Search for the cell housing the specified text and yield its (X, Y) center coordinate. 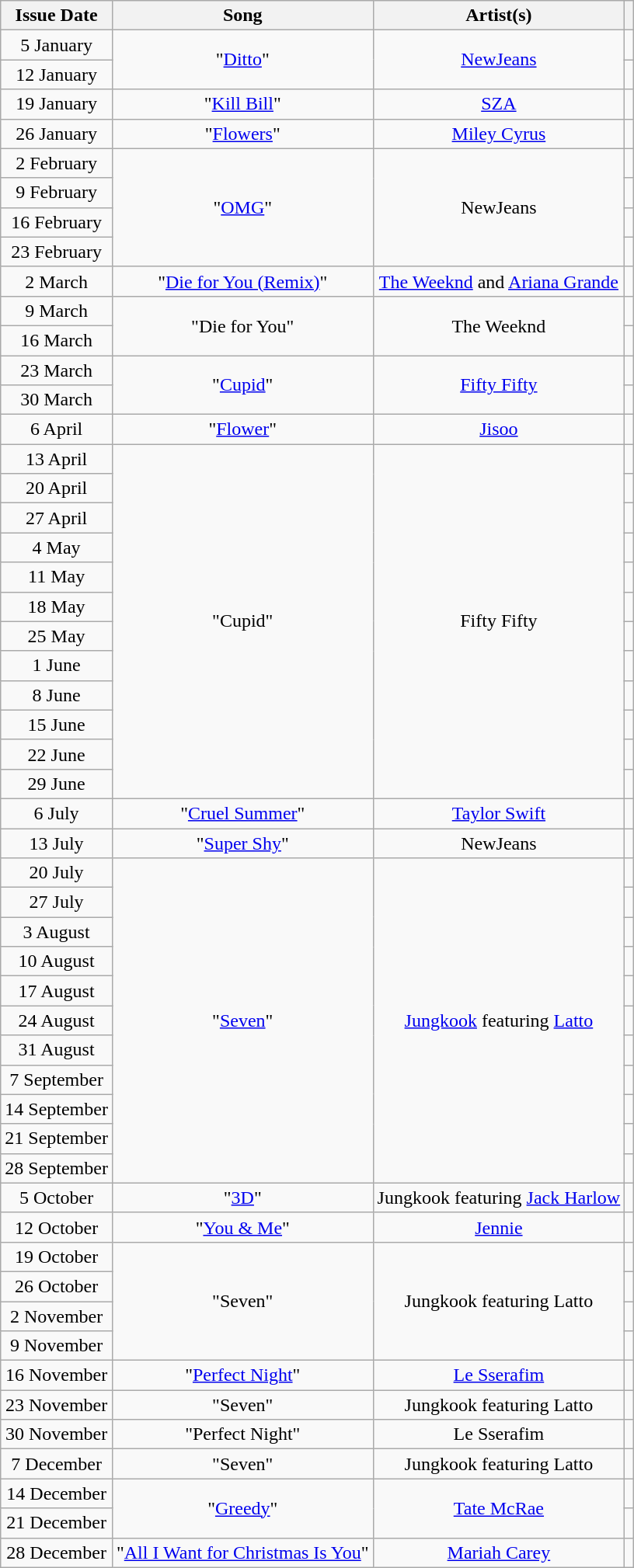
"Die for You" (242, 325)
27 July (57, 902)
12 October (57, 1227)
3 August (57, 932)
18 May (57, 607)
"Flowers" (242, 134)
30 March (57, 400)
7 September (57, 1080)
21 December (57, 1523)
"OMG" (242, 207)
"All I Want for Christmas Is You" (242, 1552)
8 June (57, 695)
14 December (57, 1493)
11 May (57, 577)
14 September (57, 1109)
9 November (57, 1346)
24 August (57, 1020)
The Weeknd (499, 325)
Taylor Swift (499, 813)
9 March (57, 311)
7 December (57, 1464)
17 August (57, 991)
Issue Date (57, 16)
Jungkook featuring Jack Harlow (499, 1198)
"3D" (242, 1198)
10 August (57, 961)
12 January (57, 75)
Jisoo (499, 429)
30 November (57, 1434)
27 April (57, 518)
22 June (57, 754)
"Super Shy" (242, 843)
Tate McRae (499, 1508)
"You & Me" (242, 1227)
28 September (57, 1168)
Artist(s) (499, 16)
4 May (57, 548)
"Greedy" (242, 1508)
21 September (57, 1139)
25 May (57, 636)
5 January (57, 45)
5 October (57, 1198)
20 July (57, 873)
"Flower" (242, 429)
Mariah Carey (499, 1552)
23 March (57, 370)
Miley Cyrus (499, 134)
28 December (57, 1552)
20 April (57, 488)
"Die for You (Remix)" (242, 281)
19 January (57, 104)
2 February (57, 163)
13 April (57, 459)
9 February (57, 193)
"Cruel Summer" (242, 813)
13 July (57, 843)
29 June (57, 784)
2 March (57, 281)
26 January (57, 134)
SZA (499, 104)
31 August (57, 1050)
16 March (57, 340)
"Kill Bill" (242, 104)
The Weeknd and Ariana Grande (499, 281)
6 July (57, 813)
Song (242, 16)
6 April (57, 429)
23 February (57, 252)
15 June (57, 725)
23 November (57, 1405)
16 February (57, 222)
2 November (57, 1316)
Jennie (499, 1227)
26 October (57, 1286)
16 November (57, 1375)
1 June (57, 666)
19 October (57, 1257)
"Ditto" (242, 60)
